Locate the cell with the specified text and output its (x, y) center coordinate. 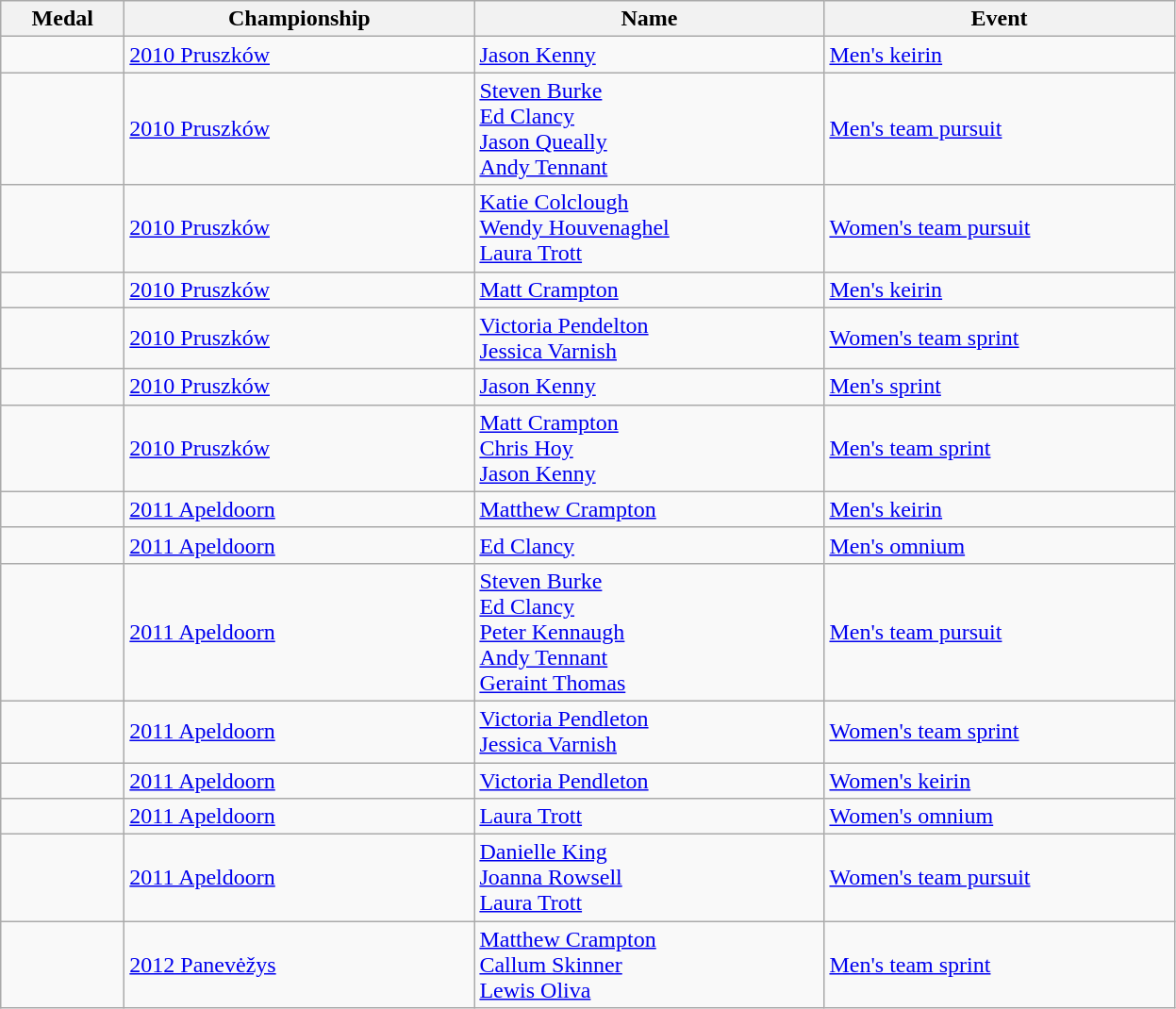
Ed Clancy (649, 545)
Katie ColcloughWendy Houvenaghel Laura Trott (649, 228)
Women's keirin (1000, 780)
Steven BurkeEd ClancyPeter KennaughAndy TennantGeraint Thomas (649, 632)
2012 Panevėžys (300, 965)
Matt Crampton (649, 289)
Men's omnium (1000, 545)
Name (649, 19)
Championship (300, 19)
Victoria PendeltonJessica Varnish (649, 338)
Event (1000, 19)
Men's sprint (1000, 387)
Medal (62, 19)
Victoria Pendleton (649, 780)
Danielle KingJoanna RowsellLaura Trott (649, 878)
Women's omnium (1000, 817)
Matthew Crampton (649, 509)
Victoria PendletonJessica Varnish (649, 732)
Matt CramptonChris HoyJason Kenny (649, 448)
Matthew Crampton Callum SkinnerLewis Oliva (649, 965)
Steven BurkeEd ClancyJason QueallyAndy Tennant (649, 128)
Laura Trott (649, 817)
